Pinpoint the cell where the given text exists, returning its [X, Y] midpoint coordinate. 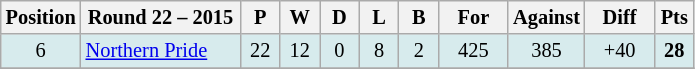
22 [260, 51]
12 [300, 51]
Position [41, 17]
Pts [674, 17]
425 [474, 51]
For [474, 17]
+40 [620, 51]
W [300, 17]
Northern Pride [161, 51]
L [379, 17]
P [260, 17]
Against [546, 17]
0 [340, 51]
D [340, 17]
Diff [620, 17]
2 [419, 51]
385 [546, 51]
28 [674, 51]
Round 22 – 2015 [161, 17]
6 [41, 51]
8 [379, 51]
B [419, 17]
